For the text-containing cell, return its midpoint in [x, y] coordinate format. 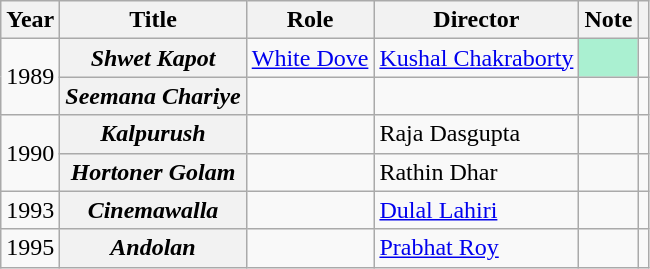
Title [153, 20]
Kalpurush [153, 134]
Hortoner Golam [153, 172]
Rathin Dhar [476, 172]
Shwet Kapot [153, 58]
Dulal Lahiri [476, 210]
Cinemawalla [153, 210]
Director [476, 20]
Year [30, 20]
Seemana Chariye [153, 96]
Prabhat Roy [476, 248]
1993 [30, 210]
Note [608, 20]
Raja Dasgupta [476, 134]
White Dove [310, 58]
Kushal Chakraborty [476, 58]
1989 [30, 77]
Role [310, 20]
1990 [30, 153]
1995 [30, 248]
Andolan [153, 248]
